Output the [X, Y] coordinate of the center of the cell containing the given text.  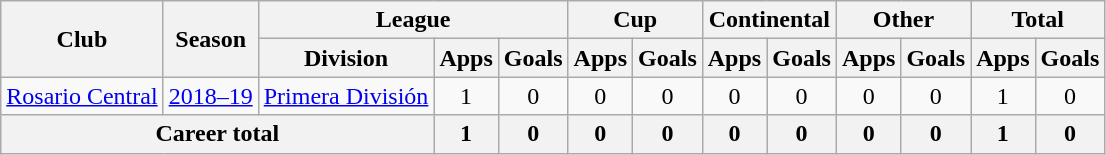
Other [903, 20]
Club [82, 39]
Continental [769, 20]
2018–19 [210, 96]
Rosario Central [82, 96]
Primera División [346, 96]
League [413, 20]
Cup [635, 20]
Division [346, 58]
Career total [218, 134]
Total [1038, 20]
Season [210, 39]
